Search for the cell housing the specified text and yield its [X, Y] center coordinate. 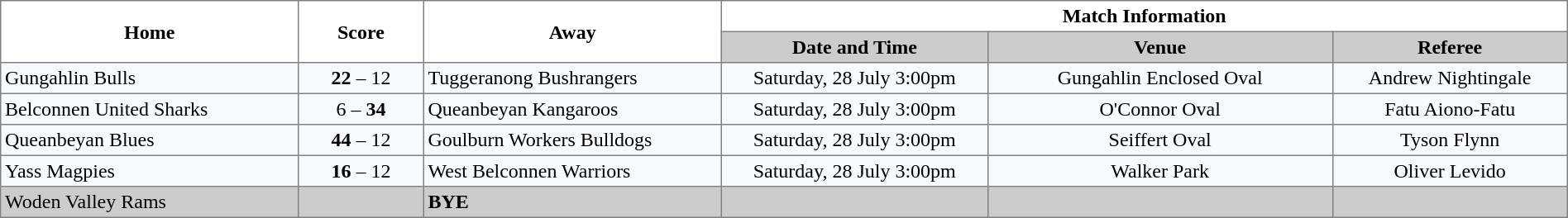
Belconnen United Sharks [150, 109]
Goulburn Workers Bulldogs [572, 140]
Gungahlin Bulls [150, 78]
Queanbeyan Kangaroos [572, 109]
Fatu Aiono-Fatu [1450, 109]
Queanbeyan Blues [150, 140]
Home [150, 31]
6 – 34 [361, 109]
Yass Magpies [150, 171]
Away [572, 31]
O'Connor Oval [1159, 109]
22 – 12 [361, 78]
Seiffert Oval [1159, 140]
Referee [1450, 47]
Andrew Nightingale [1450, 78]
West Belconnen Warriors [572, 171]
Oliver Levido [1450, 171]
Gungahlin Enclosed Oval [1159, 78]
Tuggeranong Bushrangers [572, 78]
16 – 12 [361, 171]
44 – 12 [361, 140]
Match Information [1145, 17]
Walker Park [1159, 171]
Woden Valley Rams [150, 202]
Tyson Flynn [1450, 140]
Date and Time [854, 47]
Score [361, 31]
Venue [1159, 47]
BYE [572, 202]
